Identify which cell holds the provided text, then report its (X, Y) central coordinate. 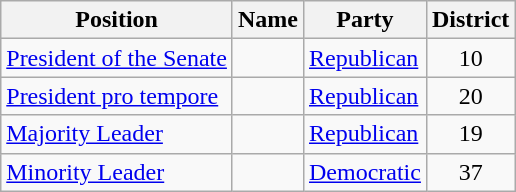
10 (470, 58)
Majority Leader (117, 134)
President pro tempore (117, 96)
Democratic (364, 172)
20 (470, 96)
Minority Leader (117, 172)
District (470, 20)
Position (117, 20)
19 (470, 134)
President of the Senate (117, 58)
Party (364, 20)
37 (470, 172)
Name (268, 20)
